Find where the given text appears and provide that cell's center as [x, y] coordinate. 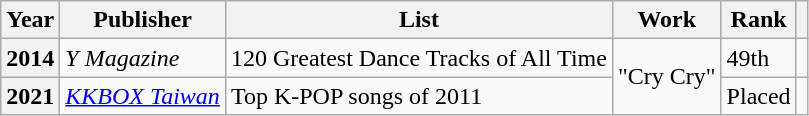
49th [758, 58]
2014 [30, 58]
Work [666, 20]
Rank [758, 20]
Publisher [143, 20]
List [418, 20]
"Cry Cry" [666, 77]
Year [30, 20]
2021 [30, 96]
120 Greatest Dance Tracks of All Time [418, 58]
Top K-POP songs of 2011 [418, 96]
KKBOX Taiwan [143, 96]
Placed [758, 96]
Y Magazine [143, 58]
